Scan for the cell matching the given text and deliver its [x, y] coordinate at center. 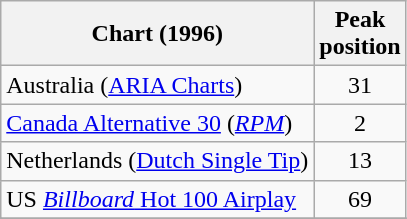
31 [360, 85]
Peakposition [360, 34]
69 [360, 199]
Netherlands (Dutch Single Tip) [158, 161]
US Billboard Hot 100 Airplay [158, 199]
Australia (ARIA Charts) [158, 85]
2 [360, 123]
Chart (1996) [158, 34]
Canada Alternative 30 (RPM) [158, 123]
13 [360, 161]
